Return (X, Y) of the center of cell containing provided text 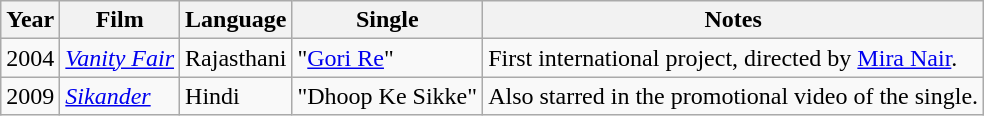
Film (120, 20)
Also starred in the promotional video of the single. (734, 96)
Sikander (120, 96)
Hindi (236, 96)
Notes (734, 20)
Rajasthani (236, 58)
2009 (30, 96)
"Gori Re" (388, 58)
Year (30, 20)
Single (388, 20)
First international project, directed by Mira Nair. (734, 58)
2004 (30, 58)
Language (236, 20)
"Dhoop Ke Sikke" (388, 96)
Vanity Fair (120, 58)
